Identify which cell holds the provided text, then report its [X, Y] central coordinate. 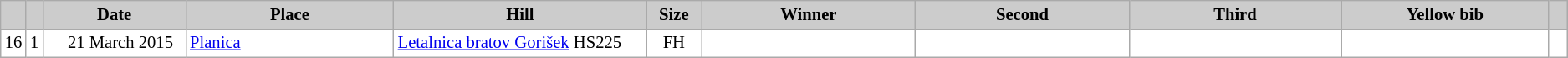
Hill [520, 14]
1 [34, 43]
Place [289, 14]
Date [114, 14]
FH [674, 43]
Winner [809, 14]
Yellow bib [1445, 14]
21 March 2015 [114, 43]
Planica [289, 43]
Third [1235, 14]
Letalnica bratov Gorišek HS225 [520, 43]
Second [1022, 14]
Size [674, 14]
16 [13, 43]
